Return (x, y) of the center of cell containing provided text 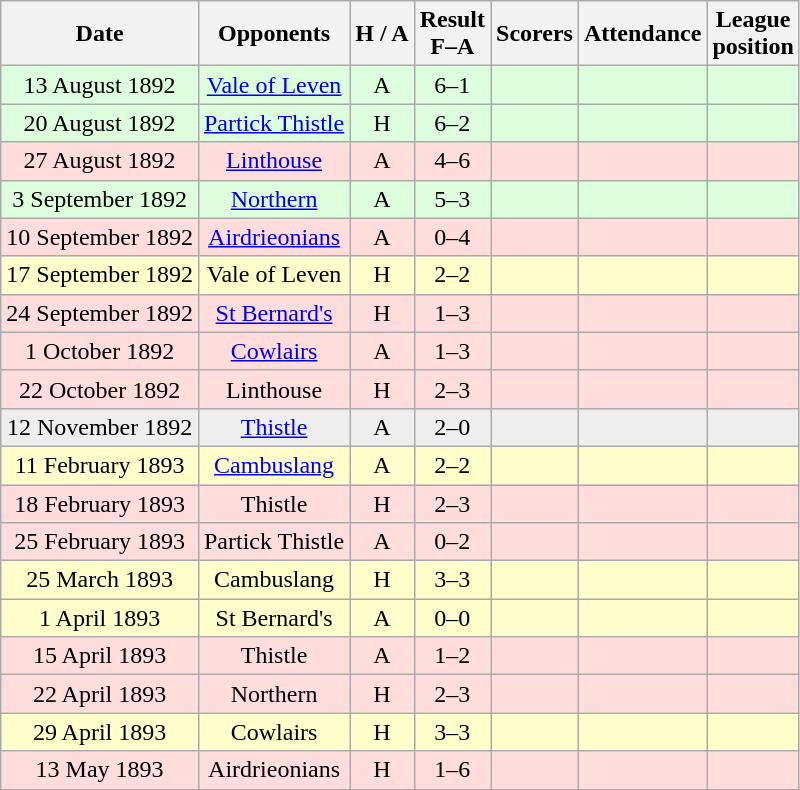
11 February 1893 (100, 465)
1–2 (452, 656)
Leagueposition (753, 34)
6–2 (452, 123)
Date (100, 34)
15 April 1893 (100, 656)
0–0 (452, 618)
Opponents (274, 34)
6–1 (452, 85)
4–6 (452, 161)
2–0 (452, 427)
Attendance (642, 34)
10 September 1892 (100, 237)
1–6 (452, 770)
18 February 1893 (100, 503)
25 February 1893 (100, 542)
H / A (382, 34)
24 September 1892 (100, 313)
0–2 (452, 542)
1 October 1892 (100, 351)
3 September 1892 (100, 199)
5–3 (452, 199)
25 March 1893 (100, 580)
ResultF–A (452, 34)
22 October 1892 (100, 389)
22 April 1893 (100, 694)
Scorers (535, 34)
1 April 1893 (100, 618)
29 April 1893 (100, 732)
27 August 1892 (100, 161)
17 September 1892 (100, 275)
0–4 (452, 237)
12 November 1892 (100, 427)
13 May 1893 (100, 770)
20 August 1892 (100, 123)
13 August 1892 (100, 85)
